Provide the [x, y] coordinate of the cell's center where the given text is located.  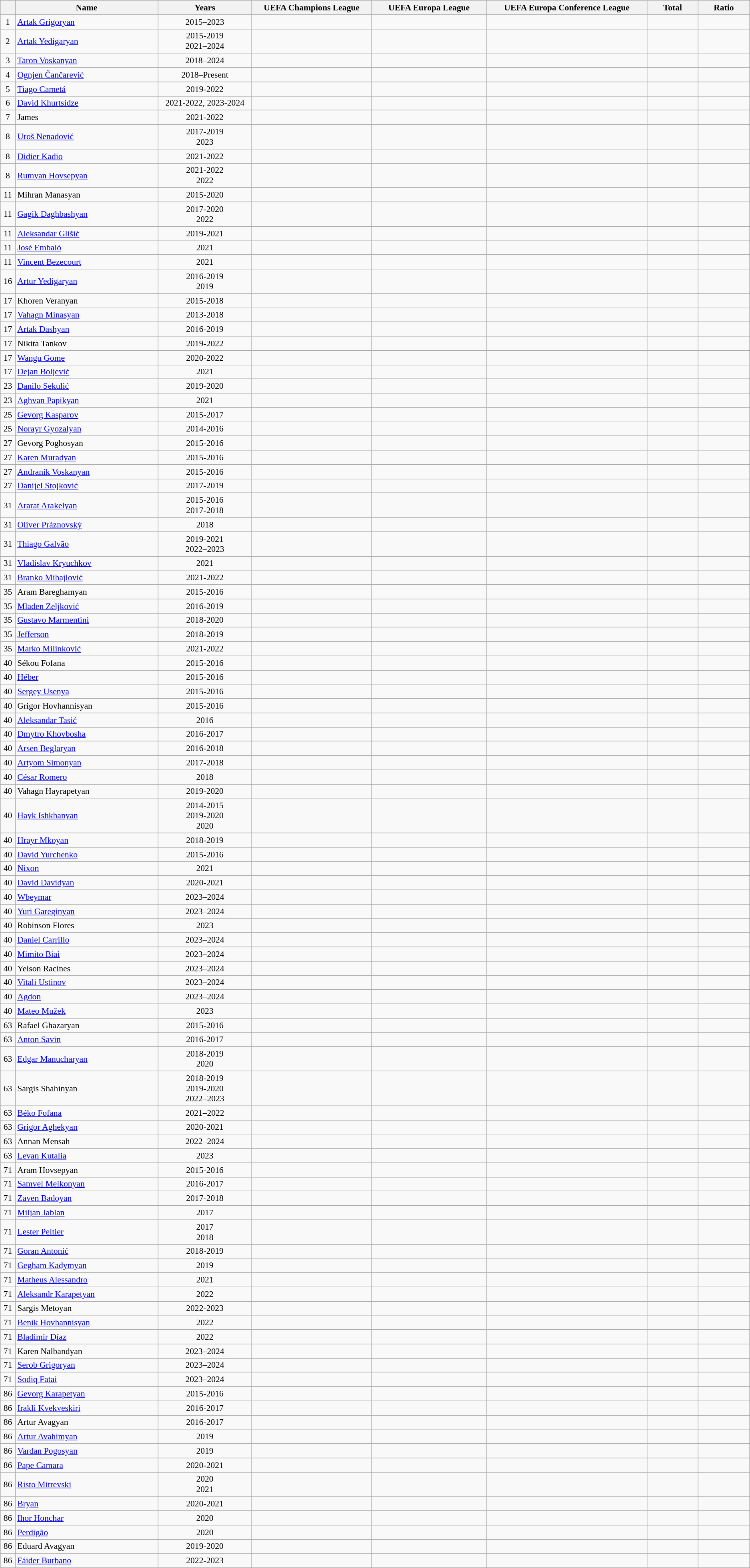
2 [8, 41]
Rafael Ghazaryan [86, 1025]
Perdigão [86, 1532]
Aleksandar Tasić [86, 720]
Ognjen Čančarević [86, 75]
2014-2015 2019-2020 2020 [205, 816]
2020 2021 [205, 1484]
Danilo Sekulić [86, 386]
Vitali Ustinov [86, 983]
2022–2024 [205, 1142]
Bladimir Díaz [86, 1337]
Grigor Hovhannisyan [86, 706]
Eduard Avagyan [86, 1546]
Aram Hovsepyan [86, 1170]
Aram Bareghamyan [86, 592]
Fáider Burbano [86, 1561]
Agdon [86, 997]
Nixon [86, 869]
Bryan [86, 1504]
Karen Muradyan [86, 457]
Goran Antonić [86, 1251]
Pape Camara [86, 1465]
2015-2018 [205, 301]
Ihor Honchar [86, 1518]
Vardan Pogosyan [86, 1451]
David Khurtsidze [86, 103]
Norayr Gyozalyan [86, 429]
Jefferson [86, 635]
Marko Milinković [86, 649]
Sergey Usenya [86, 692]
2021–2022 [205, 1113]
James [86, 118]
Branko Mihajlović [86, 578]
Vahagn Minasyan [86, 315]
2019-2021 [205, 234]
2018–2024 [205, 61]
Hayk Ishkhanyan [86, 816]
2016 [205, 720]
José Embaló [86, 248]
Annan Mensah [86, 1142]
Gevorg Kasparov [86, 415]
Aleksandr Karapetyan [86, 1294]
Sékou Fofana [86, 663]
Khoren Veranyan [86, 301]
Yuri Gareginyan [86, 911]
2015-2016 2017-2018 [205, 505]
Andranik Voskanyan [86, 472]
Hrayr Mkoyan [86, 840]
2015-2020 [205, 195]
Anton Savin [86, 1040]
1 [8, 22]
Sargis Metoyan [86, 1308]
Daniel Carrillo [86, 940]
Years [205, 8]
Serob Grigoryan [86, 1365]
César Romero [86, 777]
2017-2019 [205, 486]
Vahagn Hayrapetyan [86, 791]
Ararat Arakelyan [86, 505]
Grigor Aghekyan [86, 1127]
Levan Kutalia [86, 1156]
UEFA Europa Conference League [566, 8]
Gagik Daghbashyan [86, 214]
Oliver Práznovský [86, 525]
Artur Avagyan [86, 1422]
Benik Hovhannisyan [86, 1323]
UEFA Europa League [429, 8]
3 [8, 61]
Sargis Shahinyan [86, 1089]
2017-2019 2023 [205, 137]
2014-2016 [205, 429]
Gevorg Poghosyan [86, 443]
Héber [86, 677]
2017 [205, 1213]
2020-2022 [205, 358]
Thiago Galvão [86, 544]
6 [8, 103]
Dejan Boljević [86, 372]
Dmytro Khovbosha [86, 734]
Nikita Tankov [86, 344]
2017-2020 2022 [205, 214]
UEFA Champions League [311, 8]
Mihran Manasyan [86, 195]
Miljan Jablan [86, 1213]
2016-2018 [205, 749]
Total [673, 8]
Samvel Melkonyan [86, 1184]
5 [8, 89]
Artak Dashyan [86, 330]
Lester Peltier [86, 1232]
Mateo Mužek [86, 1011]
2015–2023 [205, 22]
Irakli Kvekveskiri [86, 1408]
Artur Yedigaryan [86, 282]
Danijel Stojković [86, 486]
Sodiq Fatai [86, 1380]
Risto Mitrevski [86, 1484]
16 [8, 282]
Arsen Beglaryan [86, 749]
Béko Fofana [86, 1113]
David Davidyan [86, 883]
Didier Kadio [86, 156]
2021-2022, 2023-2024 [205, 103]
2017 2018 [205, 1232]
Mladen Zeljković [86, 606]
Tiago Cametá [86, 89]
Rumyan Hovsepyan [86, 175]
Artyom Simonyan [86, 763]
David Yurchenko [86, 855]
Mimito Biai [86, 954]
Matheus Alessandro [86, 1280]
2013-2018 [205, 315]
Name [86, 8]
Wbeymar [86, 897]
2021-2022 2022 [205, 175]
Taron Voskanyan [86, 61]
Gegham Kadymyan [86, 1266]
Gevorg Karapetyan [86, 1394]
4 [8, 75]
Ratio [724, 8]
Aghvan Papikyan [86, 401]
Artur Avahimyan [86, 1437]
Vladislav Kryuchkov [86, 563]
2016-2019 2019 [205, 282]
2018-2020 [205, 620]
Yeison Racines [86, 969]
Artak Yedigaryan [86, 41]
2015-2017 [205, 415]
Uroš Nenadović [86, 137]
Wangu Gome [86, 358]
2018-2019 2020 [205, 1059]
Karen Nalbandyan [86, 1351]
Gustavo Marmentini [86, 620]
Edgar Manucharyan [86, 1059]
Artak Grigoryan [86, 22]
7 [8, 118]
Aleksandar Glišić [86, 234]
Robinson Flores [86, 926]
2018–Present [205, 75]
Zaven Badoyan [86, 1198]
2018-2019 2019-2020 2022–2023 [205, 1089]
2019-2021 2022–2023 [205, 544]
Vincent Bezecourt [86, 262]
2015-2019 2021–2024 [205, 41]
